From the cell containing the given text, extract its center point as (X, Y) coordinate. 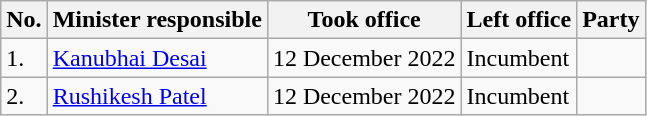
Kanubhai Desai (157, 58)
Rushikesh Patel (157, 96)
1. (24, 58)
No. (24, 20)
Took office (364, 20)
Party (611, 20)
Minister responsible (157, 20)
2. (24, 96)
Left office (519, 20)
